Detect which cell encompasses the target text, then output its [x, y] center coordinate. 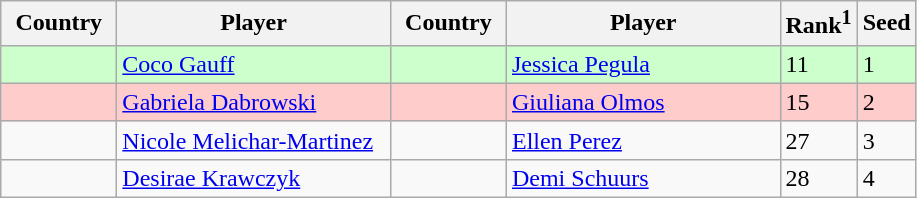
Coco Gauff [254, 64]
Gabriela Dabrowski [254, 102]
3 [886, 140]
11 [818, 64]
Giuliana Olmos [643, 102]
1 [886, 64]
4 [886, 178]
Ellen Perez [643, 140]
Rank1 [818, 24]
Demi Schuurs [643, 178]
Jessica Pegula [643, 64]
Seed [886, 24]
2 [886, 102]
28 [818, 178]
Desirae Krawczyk [254, 178]
27 [818, 140]
15 [818, 102]
Nicole Melichar-Martinez [254, 140]
